For the text-containing cell, return its midpoint in [X, Y] coordinate format. 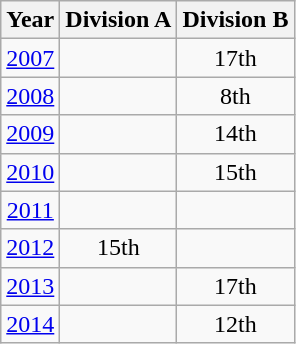
2011 [30, 210]
2014 [30, 324]
2010 [30, 172]
2009 [30, 134]
2007 [30, 58]
Division B [236, 20]
Year [30, 20]
14th [236, 134]
2008 [30, 96]
Division A [118, 20]
2013 [30, 286]
8th [236, 96]
12th [236, 324]
2012 [30, 248]
